Return (X, Y) of the center of cell containing provided text 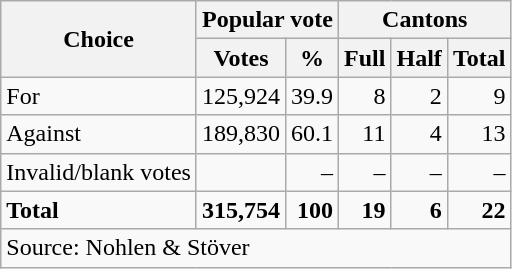
Source: Nohlen & Stöver (256, 248)
60.1 (312, 134)
% (312, 58)
8 (365, 96)
Popular vote (267, 20)
Against (99, 134)
Choice (99, 39)
13 (479, 134)
Votes (240, 58)
Cantons (425, 20)
For (99, 96)
9 (479, 96)
39.9 (312, 96)
2 (419, 96)
315,754 (240, 210)
19 (365, 210)
Full (365, 58)
22 (479, 210)
125,924 (240, 96)
Invalid/blank votes (99, 172)
100 (312, 210)
6 (419, 210)
Half (419, 58)
4 (419, 134)
11 (365, 134)
189,830 (240, 134)
